Output the (X, Y) coordinate of the center of the cell containing the given text.  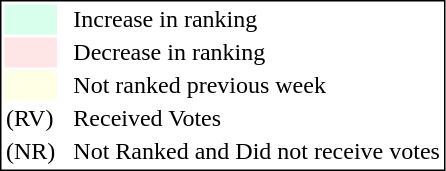
(NR) (30, 151)
Not Ranked and Did not receive votes (257, 151)
Increase in ranking (257, 19)
Received Votes (257, 119)
(RV) (30, 119)
Decrease in ranking (257, 53)
Not ranked previous week (257, 85)
